Provide the [x, y] coordinate of the cell's center where the given text is located.  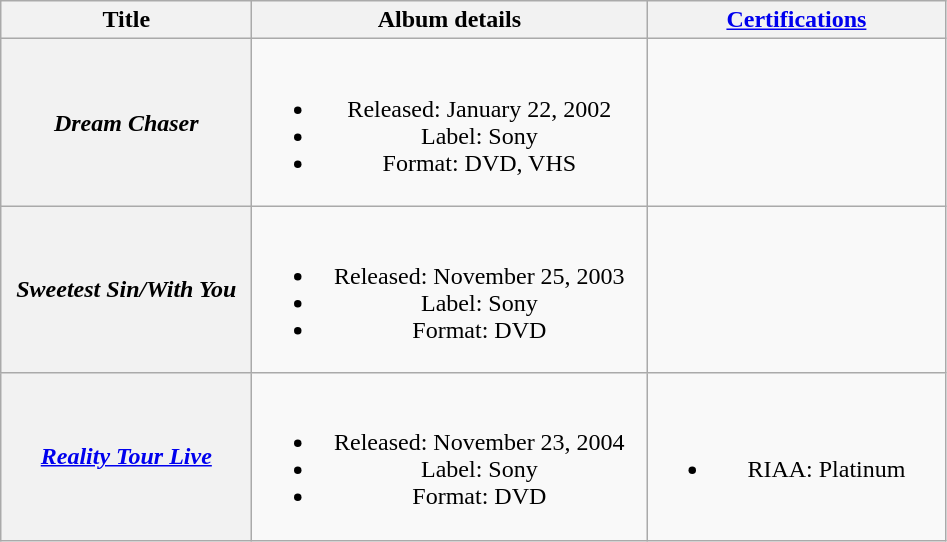
Released: January 22, 2002Label: SonyFormat: DVD, VHS [450, 122]
Title [126, 20]
Released: November 25, 2003Label: SonyFormat: DVD [450, 290]
Dream Chaser [126, 122]
Released: November 23, 2004Label: SonyFormat: DVD [450, 456]
Album details [450, 20]
Certifications [796, 20]
Reality Tour Live [126, 456]
RIAA: Platinum [796, 456]
Sweetest Sin/With You [126, 290]
